For the text-containing cell, return its midpoint in (X, Y) coordinate format. 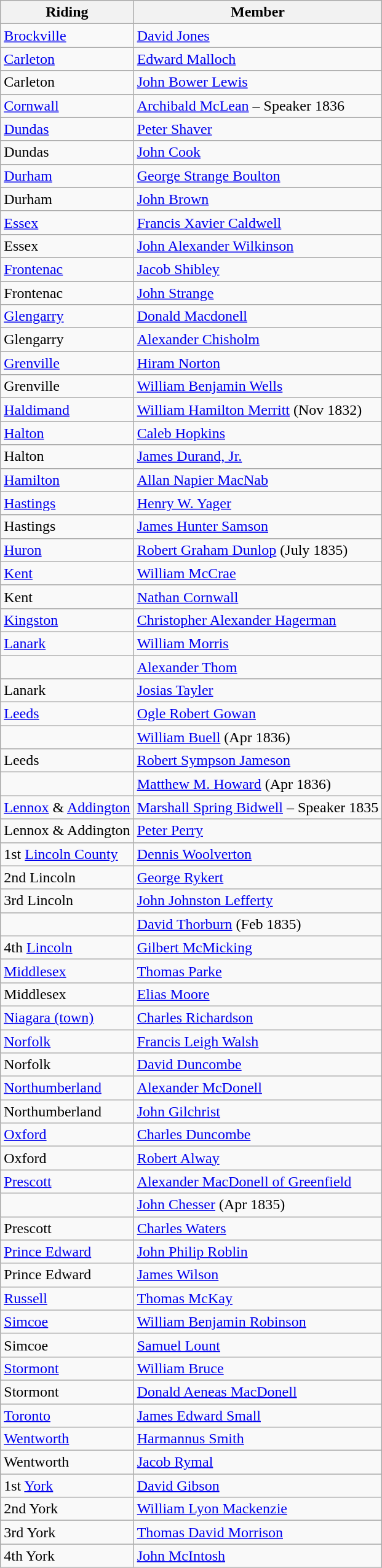
4th York (67, 1556)
David Thorburn (Feb 1835) (258, 924)
1st York (67, 1486)
Samuel Lount (258, 1345)
Josias Tayler (258, 691)
William Benjamin Wells (258, 386)
James Hunter Samson (258, 527)
Toronto (67, 1415)
Huron (67, 550)
Charles Waters (258, 1228)
Donald Aeneas MacDonell (258, 1392)
Haldimand (67, 410)
Alexander McDonell (258, 1088)
Francis Leigh Walsh (258, 1041)
Donald Macdonell (258, 316)
Dennis Woolverton (258, 854)
Member (258, 12)
Robert Graham Dunlop (July 1835) (258, 550)
Nathan Cornwall (258, 597)
Charles Duncombe (258, 1135)
Niagara (town) (67, 1017)
John Gilchrist (258, 1111)
Caleb Hopkins (258, 433)
James Wilson (258, 1275)
John Alexander Wilkinson (258, 246)
Hamilton (67, 480)
Cornwall (67, 106)
John Chesser (Apr 1835) (258, 1205)
William Bruce (258, 1368)
William McCrae (258, 573)
John Johnston Lefferty (258, 901)
3rd York (67, 1532)
John Strange (258, 293)
John Philip Roblin (258, 1252)
2nd Lincoln (67, 877)
Kingston (67, 620)
Russell (67, 1298)
James Edward Small (258, 1415)
Archibald McLean – Speaker 1836 (258, 106)
John Brown (258, 199)
David Jones (258, 36)
Alexander Thom (258, 667)
John McIntosh (258, 1556)
George Rykert (258, 877)
Riding (67, 12)
William Hamilton Merritt (Nov 1832) (258, 410)
3rd Lincoln (67, 901)
Francis Xavier Caldwell (258, 222)
Allan Napier MacNab (258, 480)
Charles Richardson (258, 1017)
William Buell (Apr 1836) (258, 737)
David Gibson (258, 1486)
Jacob Rymal (258, 1462)
Thomas Parke (258, 971)
Henry W. Yager (258, 503)
William Benjamin Robinson (258, 1322)
Elias Moore (258, 994)
Edward Malloch (258, 59)
Matthew M. Howard (Apr 1836) (258, 784)
Harmannus Smith (258, 1439)
Brockville (67, 36)
Christopher Alexander Hagerman (258, 620)
James Durand, Jr. (258, 457)
Peter Shaver (258, 129)
4th Lincoln (67, 947)
Ogle Robert Gowan (258, 714)
Robert Alway (258, 1158)
Thomas David Morrison (258, 1532)
John Cook (258, 152)
William Morris (258, 643)
Peter Perry (258, 831)
Robert Sympson Jameson (258, 761)
George Strange Boulton (258, 176)
Thomas McKay (258, 1298)
William Lyon Mackenzie (258, 1509)
John Bower Lewis (258, 82)
Gilbert McMicking (258, 947)
1st Lincoln County (67, 854)
Hiram Norton (258, 363)
Alexander MacDonell of Greenfield (258, 1182)
David Duncombe (258, 1065)
Alexander Chisholm (258, 340)
2nd York (67, 1509)
Marshall Spring Bidwell – Speaker 1835 (258, 807)
Jacob Shibley (258, 269)
